Output the (X, Y) coordinate of the center of the cell containing the given text.  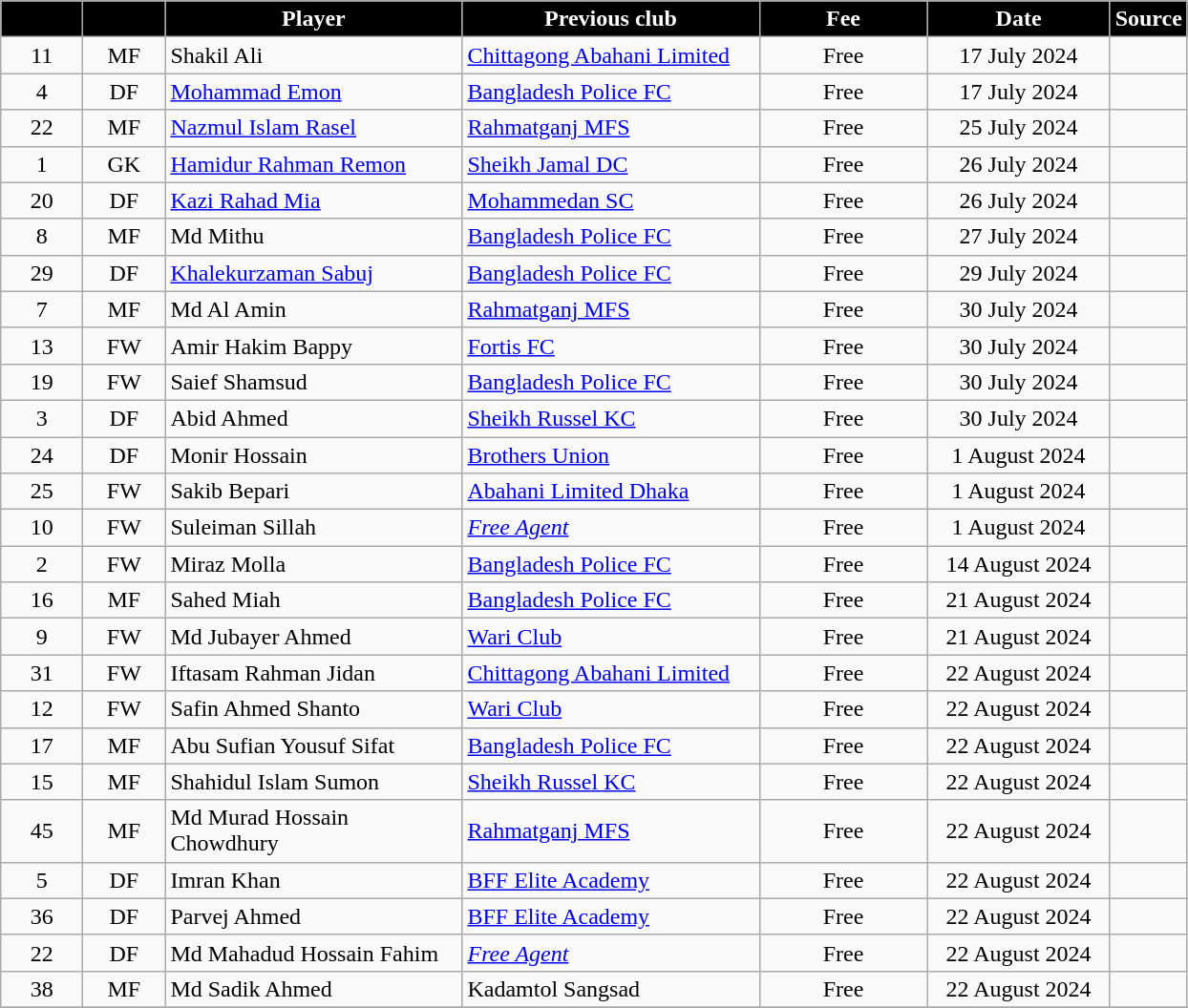
Md Mahadud Hossain Fahim (313, 953)
12 (42, 709)
11 (42, 55)
45 (42, 830)
Monir Hossain (313, 455)
Shakil Ali (313, 55)
17 (42, 745)
3 (42, 418)
Brothers Union (611, 455)
24 (42, 455)
25 (42, 492)
Source (1148, 19)
Kazi Rahad Mia (313, 200)
GK (124, 164)
4 (42, 92)
5 (42, 880)
Iftasam Rahman Jidan (313, 673)
Sheikh Jamal DC (611, 164)
29 July 2024 (1018, 273)
Parvej Ahmed (313, 916)
14 August 2024 (1018, 564)
31 (42, 673)
Md Murad Hossain Chowdhury (313, 830)
Suleiman Sillah (313, 528)
13 (42, 346)
Md Jubayer Ahmed (313, 637)
2 (42, 564)
10 (42, 528)
27 July 2024 (1018, 237)
Imran Khan (313, 880)
Nazmul Islam Rasel (313, 128)
20 (42, 200)
Fortis FC (611, 346)
Kadamtol Sangsad (611, 989)
Mohammad Emon (313, 92)
Khalekurzaman Sabuj (313, 273)
7 (42, 309)
Shahidul Islam Sumon (313, 782)
25 July 2024 (1018, 128)
36 (42, 916)
Amir Hakim Bappy (313, 346)
38 (42, 989)
Abu Sufian Yousuf Sifat (313, 745)
Md Al Amin (313, 309)
Hamidur Rahman Remon (313, 164)
Date (1018, 19)
Fee (843, 19)
Mohammedan SC (611, 200)
9 (42, 637)
Md Mithu (313, 237)
19 (42, 382)
Saief Shamsud (313, 382)
15 (42, 782)
Md Sadik Ahmed (313, 989)
Sahed Miah (313, 600)
Abid Ahmed (313, 418)
Player (313, 19)
Miraz Molla (313, 564)
29 (42, 273)
Abahani Limited Dhaka (611, 492)
Sakib Bepari (313, 492)
8 (42, 237)
Previous club (611, 19)
Safin Ahmed Shanto (313, 709)
1 (42, 164)
16 (42, 600)
